Find where the given text appears and provide that cell's center as (x, y) coordinate. 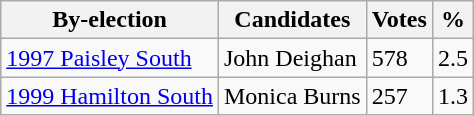
John Deighan (292, 58)
Candidates (292, 20)
1997 Paisley South (110, 58)
Monica Burns (292, 96)
Votes (399, 20)
1999 Hamilton South (110, 96)
257 (399, 96)
% (452, 20)
1.3 (452, 96)
By-election (110, 20)
2.5 (452, 58)
578 (399, 58)
